Extract the [X, Y] coordinate from the center of the cell holding the provided text.  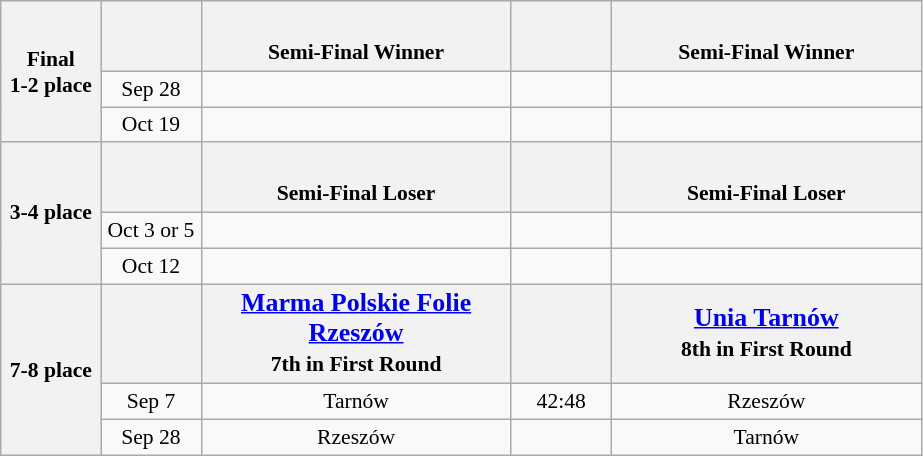
Final 1-2 place [51, 72]
3-4 place [51, 214]
42:48 [561, 402]
Marma Polskie Folie Rzeszów 7th in First Round [356, 334]
7-8 place [51, 370]
Oct 12 [151, 266]
Oct 19 [151, 125]
Oct 3 or 5 [151, 231]
Unia Tarnów 8th in First Round [766, 334]
Sep 7 [151, 402]
